Find where the given text appears and provide that cell's center as (X, Y) coordinate. 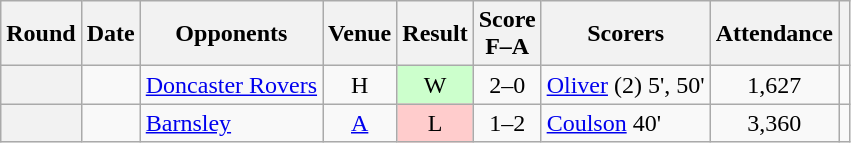
Opponents (231, 34)
W (435, 85)
Oliver (2) 5', 50' (626, 85)
1–2 (507, 123)
Scorers (626, 34)
3,360 (774, 123)
ScoreF–A (507, 34)
Result (435, 34)
H (360, 85)
Barnsley (231, 123)
Date (110, 34)
Doncaster Rovers (231, 85)
Round (41, 34)
2–0 (507, 85)
Venue (360, 34)
A (360, 123)
L (435, 123)
Attendance (774, 34)
1,627 (774, 85)
Coulson 40' (626, 123)
